Provide the (X, Y) coordinate of the cell's center where the given text is located.  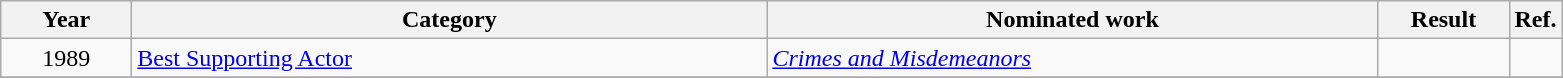
Result (1444, 20)
Best Supporting Actor (450, 58)
Year (66, 20)
Crimes and Misdemeanors (1072, 58)
Nominated work (1072, 20)
Category (450, 20)
Ref. (1536, 20)
1989 (66, 58)
